Locate the cell with the specified text and output its (x, y) center coordinate. 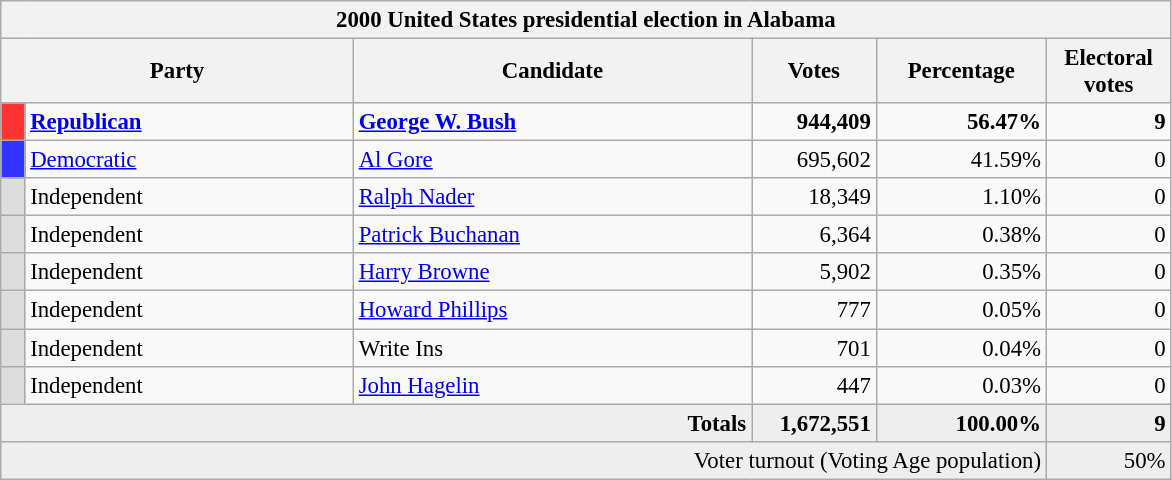
701 (814, 348)
5,902 (814, 273)
0.03% (961, 385)
Republican (189, 122)
John Hagelin (552, 385)
Totals (376, 423)
Votes (814, 72)
Write Ins (552, 348)
Ralph Nader (552, 197)
777 (814, 310)
Al Gore (552, 160)
Candidate (552, 72)
0.04% (961, 348)
50% (1108, 460)
1,672,551 (814, 423)
Party (178, 72)
18,349 (814, 197)
56.47% (961, 122)
2000 United States presidential election in Alabama (586, 20)
100.00% (961, 423)
Voter turnout (Voting Age population) (524, 460)
447 (814, 385)
695,602 (814, 160)
Electoral votes (1108, 72)
6,364 (814, 235)
Patrick Buchanan (552, 235)
Harry Browne (552, 273)
Percentage (961, 72)
944,409 (814, 122)
0.38% (961, 235)
0.35% (961, 273)
Howard Phillips (552, 310)
0.05% (961, 310)
41.59% (961, 160)
Democratic (189, 160)
George W. Bush (552, 122)
1.10% (961, 197)
